Determine the (X, Y) coordinate at the center of the cell enclosing the given text.  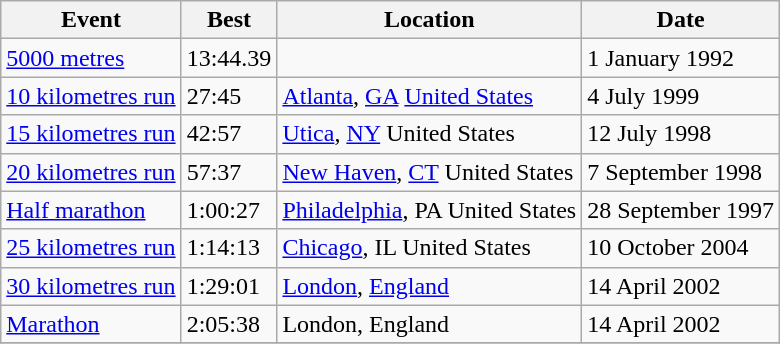
28 September 1997 (681, 210)
1 January 1992 (681, 58)
20 kilometres run (91, 172)
Philadelphia, PA United States (430, 210)
5000 metres (91, 58)
Half marathon (91, 210)
10 kilometres run (91, 96)
27:45 (229, 96)
Chicago, IL United States (430, 248)
12 July 1998 (681, 134)
Date (681, 20)
1:29:01 (229, 286)
10 October 2004 (681, 248)
Utica, NY United States (430, 134)
1:00:27 (229, 210)
1:14:13 (229, 248)
2:05:38 (229, 324)
Marathon (91, 324)
42:57 (229, 134)
New Haven, CT United States (430, 172)
Atlanta, GA United States (430, 96)
Event (91, 20)
Best (229, 20)
13:44.39 (229, 58)
Location (430, 20)
57:37 (229, 172)
4 July 1999 (681, 96)
7 September 1998 (681, 172)
25 kilometres run (91, 248)
15 kilometres run (91, 134)
30 kilometres run (91, 286)
